From the cell containing the given text, extract its center point as (x, y) coordinate. 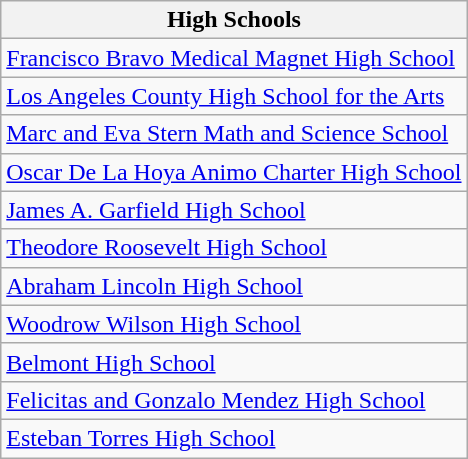
Abraham Lincoln High School (234, 286)
Esteban Torres High School (234, 438)
James A. Garfield High School (234, 210)
Francisco Bravo Medical Magnet High School (234, 58)
Woodrow Wilson High School (234, 324)
Oscar De La Hoya Animo Charter High School (234, 172)
High Schools (234, 20)
Los Angeles County High School for the Arts (234, 96)
Felicitas and Gonzalo Mendez High School (234, 400)
Marc and Eva Stern Math and Science School (234, 134)
Theodore Roosevelt High School (234, 248)
Belmont High School (234, 362)
